Scan for the cell matching the given text and deliver its [x, y] coordinate at center. 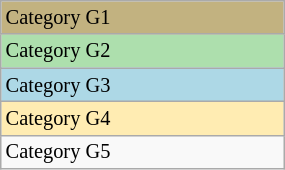
Category G5 [142, 152]
Category G2 [142, 51]
Category G4 [142, 118]
Category G3 [142, 85]
Category G1 [142, 17]
